Pinpoint the cell where the given text exists, returning its [X, Y] midpoint coordinate. 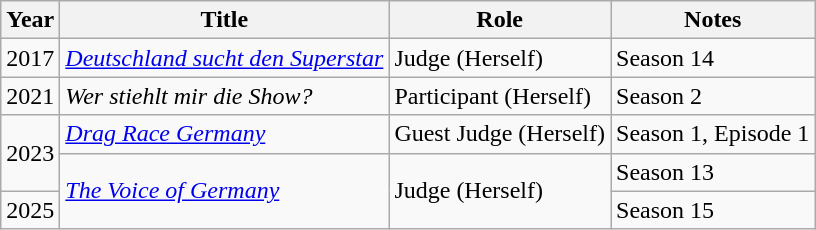
Season 1, Episode 1 [713, 134]
Wer stiehlt mir die Show? [224, 96]
Year [30, 20]
Season 14 [713, 58]
Deutschland sucht den Superstar [224, 58]
2017 [30, 58]
Guest Judge (Herself) [500, 134]
Drag Race Germany [224, 134]
Participant (Herself) [500, 96]
2021 [30, 96]
2025 [30, 210]
Notes [713, 20]
Season 2 [713, 96]
The Voice of Germany [224, 191]
Season 13 [713, 172]
Season 15 [713, 210]
Title [224, 20]
2023 [30, 153]
Role [500, 20]
